Return the (x, y) coordinate for the center point of the cell that contains the specified text.  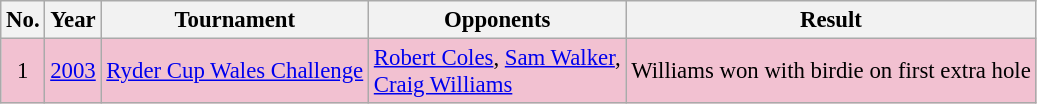
Year (73, 20)
No. (23, 20)
2003 (73, 72)
Tournament (234, 20)
Opponents (498, 20)
Robert Coles, Sam Walker, Craig Williams (498, 72)
Ryder Cup Wales Challenge (234, 72)
Williams won with birdie on first extra hole (831, 72)
1 (23, 72)
Result (831, 20)
